Extract the [X, Y] coordinate from the center of the cell holding the provided text.  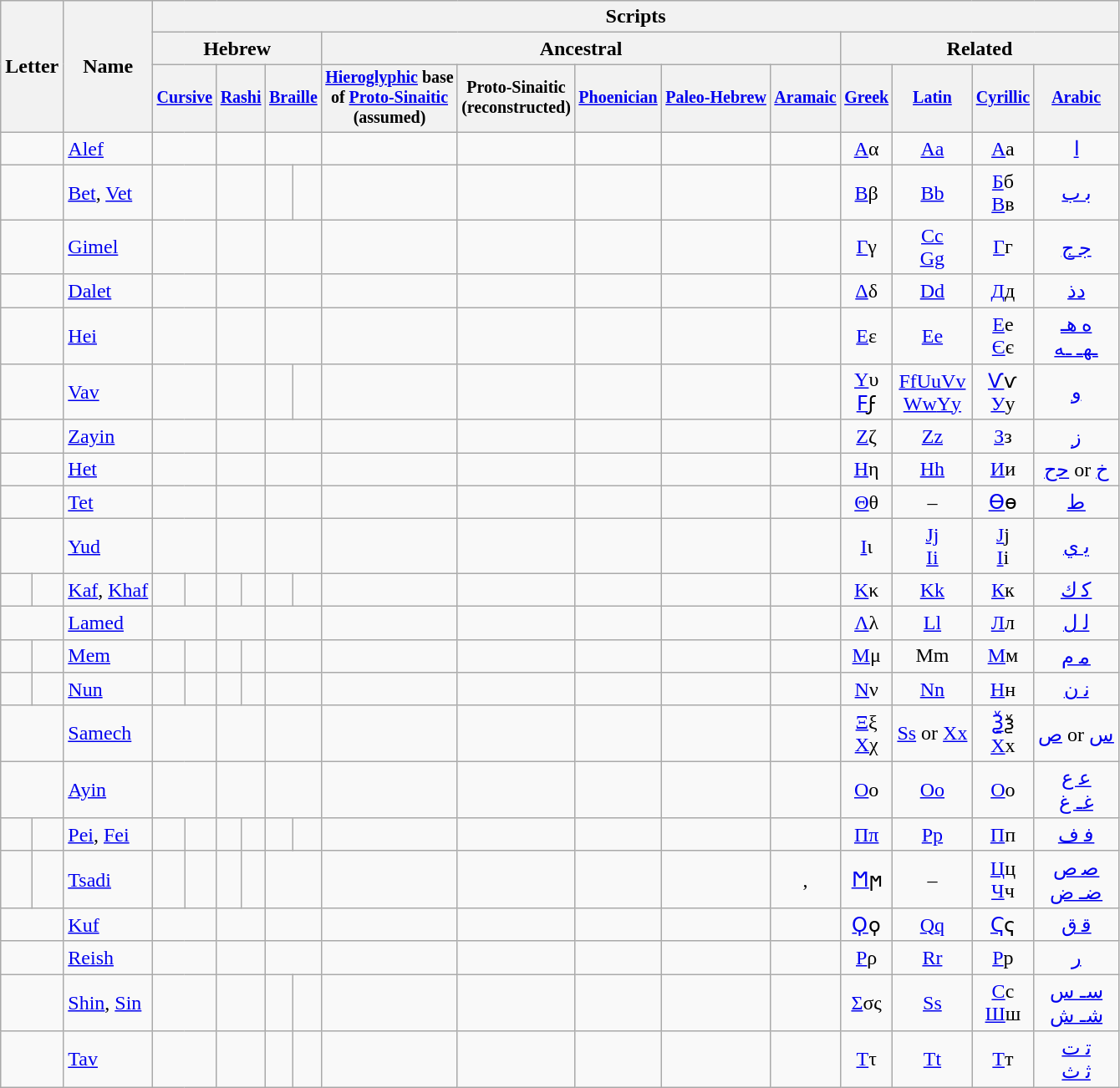
Alef [109, 149]
Σσς [866, 1003]
Ηη [866, 470]
Рр [1003, 958]
ﻭ [1077, 393]
Bet, Vet [109, 192]
Kuf [109, 924]
Tt [933, 1060]
Ии [1003, 470]
Tav [109, 1060]
Hebrew [237, 48]
Dalet [109, 291]
Hieroglyphic baseof Proto-Sinaitic(assumed) [389, 99]
Λλ [866, 623]
Tsadi [109, 879]
Rr [933, 958]
دذ [1077, 291]
БбВв [1003, 192]
Аа [1003, 149]
ЦцЧч [1003, 879]
ﻣ ﻡ [1077, 656]
Ρρ [866, 958]
Dd [933, 291]
Qq [933, 924]
Ββ [866, 192]
Gimel [109, 247]
ﻓ ﻑ [1077, 835]
Lamed [109, 623]
Mem [109, 656]
СсШш [1003, 1003]
ﺻ صضـ ض [1077, 879]
Samech [109, 734]
Pp [933, 835]
ﻳ ﻱ [1077, 547]
Cyrillic [1003, 99]
Ҁҁ [1003, 924]
ѴѵУу [1003, 393]
, [806, 879]
Ee [933, 336]
ﻟ ﻝ [1077, 623]
JjIi [933, 547]
Тт [1003, 1060]
ﺗ ﺕﺛ ﺙ [1077, 1060]
Scripts [636, 17]
Shin, Sin [109, 1003]
Paleo-Hebrew [715, 99]
Letter [32, 67]
Aa [933, 149]
Name [109, 67]
Ancestral [580, 48]
Greek [866, 99]
ه هــهـ ـه [1077, 336]
Οο [866, 790]
Ѳѳ [1003, 502]
Zayin [109, 436]
Θθ [866, 502]
Αα [866, 149]
Yud [109, 547]
ѮѯХх [1003, 734]
Лл [1003, 623]
Hh [933, 470]
Kaf, Khaf [109, 590]
Vav [109, 393]
ﺭ [1077, 958]
Μμ [866, 656]
CcGg [933, 247]
Пп [1003, 835]
Ππ [866, 835]
Mm [933, 656]
Δδ [866, 291]
ص or س [1077, 734]
Bb [933, 192]
Ζζ [866, 436]
Het [109, 470]
Γγ [866, 247]
ﺯ [1077, 436]
Latin [933, 99]
Aramaic [806, 99]
Ss [933, 1003]
Rashi [241, 99]
Ττ [866, 1060]
ΥυϜϝ [866, 393]
Pei, Fei [109, 835]
Мм [1003, 656]
ΞξΧχ [866, 734]
Proto-Sinaitic(reconstructed) [516, 99]
Arabic [1077, 99]
Кк [1003, 590]
ﺟ ﺝ [1077, 247]
Ss or Xx [933, 734]
Tet [109, 502]
FfUuVvWwYy [933, 393]
Braille [293, 99]
Ll [933, 623]
Нн [1003, 689]
Zz [933, 436]
ﻁ [1077, 502]
Nun [109, 689]
Ϙϙ [866, 924]
Oo [933, 790]
Phoenician [619, 99]
Ϻϻ [866, 879]
ﻧ ﻥ [1077, 689]
ﺣﺡ or خ [1077, 470]
Оо [1003, 790]
ЕеЄє [1003, 336]
ﺑ ﺏ [1077, 192]
Гг [1003, 247]
Εε [866, 336]
Cursive [185, 99]
Κκ [866, 590]
Ayin [109, 790]
ﻋ عغـ غ [1077, 790]
Nn [933, 689]
Hei [109, 336]
Ιι [866, 547]
Дд [1003, 291]
Зз [1003, 436]
ﻗ ﻕ [1077, 924]
Reish [109, 958]
ЈјІі [1003, 547]
ﻛ ﻙ [1077, 590]
Related [980, 48]
Νν [866, 689]
Kk [933, 590]
ا [1077, 149]
سـ سشـ ش [1077, 1003]
